Determine the (x, y) coordinate at the center of the cell enclosing the given text.  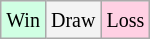
Draw (72, 20)
Loss (126, 20)
Win (24, 20)
